Determine the [X, Y] coordinate at the center of the cell enclosing the given text.  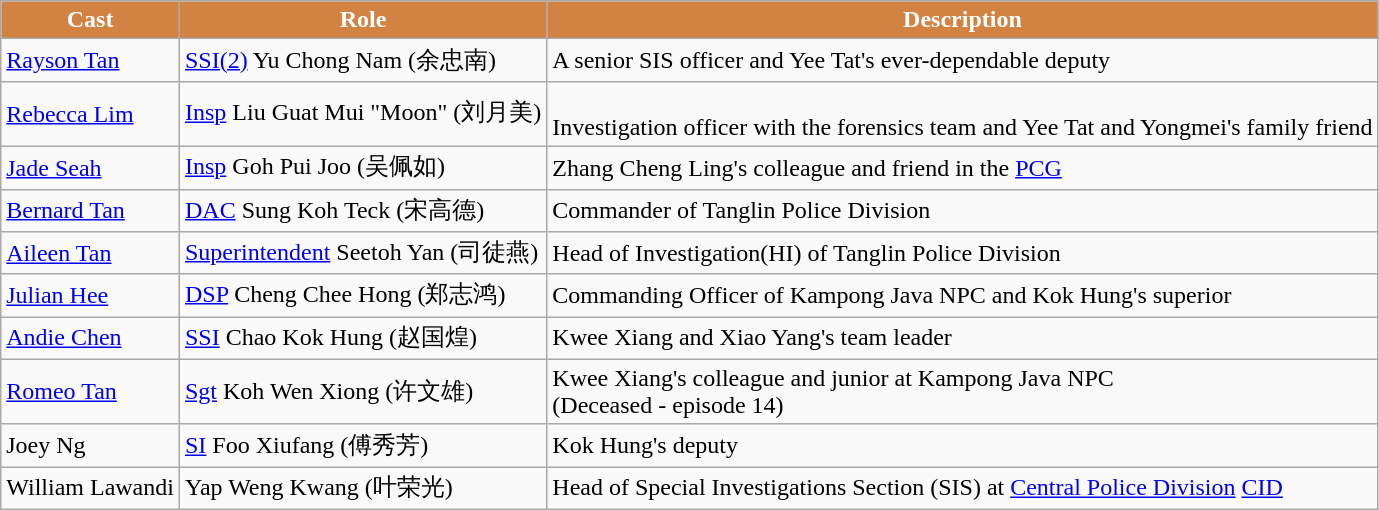
Kwee Xiang and Xiao Yang's team leader [962, 338]
Commanding Officer of Kampong Java NPC and Kok Hung's superior [962, 296]
Andie Chen [90, 338]
Description [962, 20]
DAC Sung Koh Teck (宋高德) [362, 210]
Superintendent Seetoh Yan (司徒燕) [362, 254]
Insp Goh Pui Joo (吴佩如) [362, 168]
Investigation officer with the forensics team and Yee Tat and Yongmei's family friend [962, 114]
Head of Investigation(HI) of Tanglin Police Division [962, 254]
SSI Chao Kok Hung (赵国煌) [362, 338]
Bernard Tan [90, 210]
Yap Weng Kwang (叶荣光) [362, 488]
DSP Cheng Chee Hong (郑志鸿) [362, 296]
Kwee Xiang's colleague and junior at Kampong Java NPC(Deceased - episode 14) [962, 392]
Head of Special Investigations Section (SIS) at Central Police Division CID [962, 488]
Zhang Cheng Ling's colleague and friend in the PCG [962, 168]
William Lawandi [90, 488]
Aileen Tan [90, 254]
Role [362, 20]
Romeo Tan [90, 392]
Kok Hung's deputy [962, 446]
Julian Hee [90, 296]
SSI(2) Yu Chong Nam (余忠南) [362, 60]
SI Foo Xiufang (傅秀芳) [362, 446]
Insp Liu Guat Mui "Moon" (刘月美) [362, 114]
A senior SIS officer and Yee Tat's ever-dependable deputy [962, 60]
Cast [90, 20]
Jade Seah [90, 168]
Sgt Koh Wen Xiong (许文雄) [362, 392]
Rebecca Lim [90, 114]
Joey Ng [90, 446]
Rayson Tan [90, 60]
Commander of Tanglin Police Division [962, 210]
